Determine the [X, Y] coordinate at the center of the cell enclosing the given text.  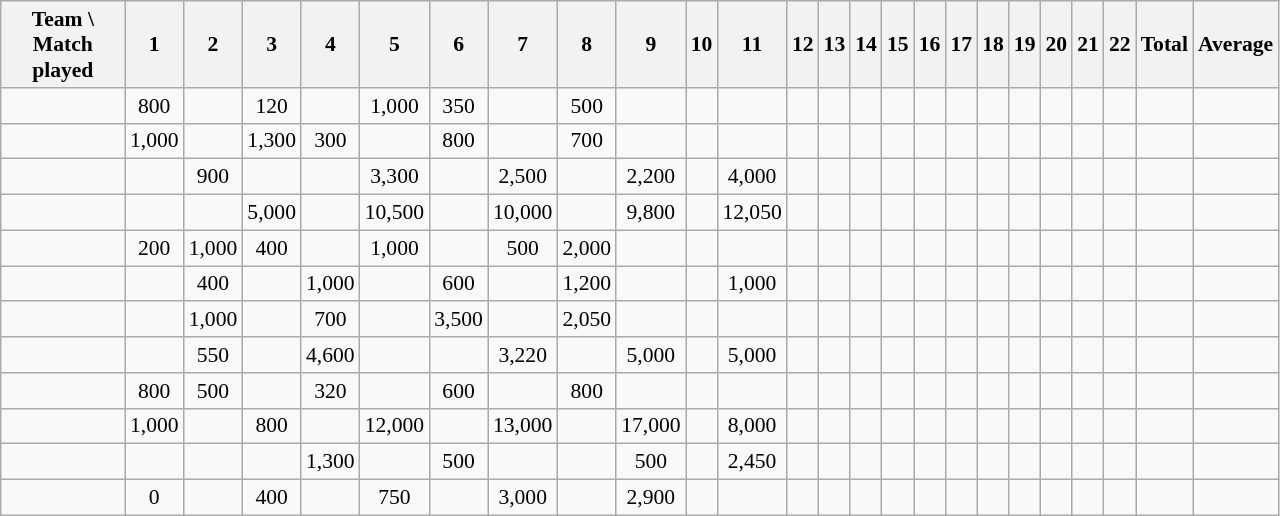
12,050 [752, 213]
4 [330, 44]
10 [702, 44]
200 [154, 248]
3,500 [458, 320]
3,000 [522, 498]
4,000 [752, 177]
8 [586, 44]
3,300 [394, 177]
12,000 [394, 426]
5 [394, 44]
21 [1088, 44]
750 [394, 498]
9,800 [650, 213]
13,000 [522, 426]
8,000 [752, 426]
16 [930, 44]
2 [214, 44]
120 [272, 106]
12 [803, 44]
20 [1057, 44]
2,050 [586, 320]
2,900 [650, 498]
350 [458, 106]
10,500 [394, 213]
22 [1120, 44]
7 [522, 44]
1,200 [586, 284]
2,500 [522, 177]
Total [1164, 44]
13 [835, 44]
Average [1236, 44]
9 [650, 44]
10,000 [522, 213]
4,600 [330, 355]
19 [1025, 44]
Team \ Match played [63, 44]
1 [154, 44]
900 [214, 177]
17,000 [650, 426]
15 [898, 44]
14 [866, 44]
3,220 [522, 355]
3 [272, 44]
320 [330, 391]
550 [214, 355]
2,000 [586, 248]
6 [458, 44]
300 [330, 141]
18 [993, 44]
0 [154, 498]
2,200 [650, 177]
17 [961, 44]
11 [752, 44]
2,450 [752, 462]
